Find where the given text appears and provide that cell's center as (x, y) coordinate. 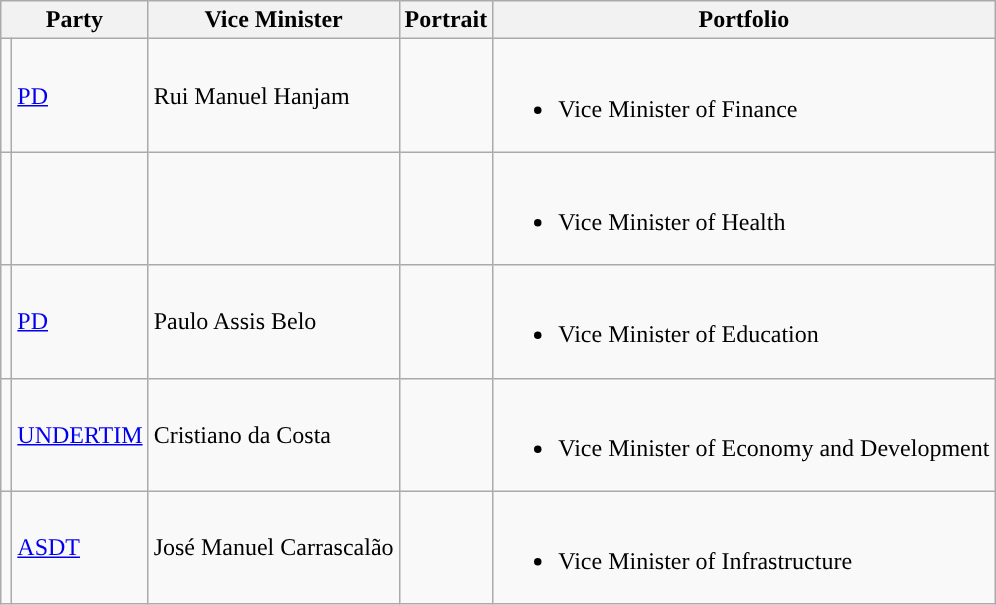
José Manuel Carrascalão (274, 548)
Party (74, 20)
Vice Minister (274, 20)
Vice Minister of Health (744, 208)
Cristiano da Costa (274, 434)
ASDT (80, 548)
Vice Minister of Economy and Development (744, 434)
Portrait (446, 20)
Vice Minister of Education (744, 322)
UNDERTIM (80, 434)
Vice Minister of Finance (744, 96)
Rui Manuel Hanjam (274, 96)
Portfolio (744, 20)
Vice Minister of Infrastructure (744, 548)
Paulo Assis Belo (274, 322)
